For the text-containing cell, return its midpoint in [X, Y] coordinate format. 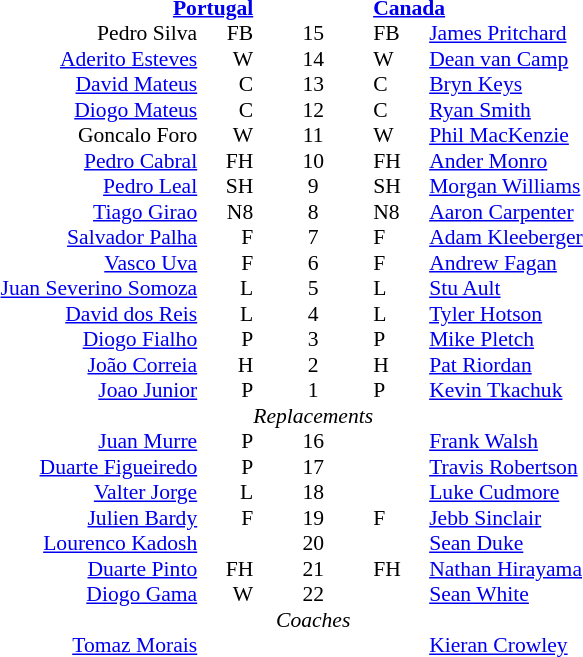
12 [313, 110]
10 [313, 161]
9 [313, 187]
16 [313, 441]
6 [313, 263]
8 [313, 212]
4 [313, 314]
1 [313, 391]
13 [313, 85]
14 [313, 59]
11 [313, 135]
3 [313, 339]
22 [313, 595]
2 [313, 365]
Coaches [313, 620]
21 [313, 569]
19 [313, 518]
17 [313, 467]
5 [313, 289]
15 [313, 33]
20 [313, 543]
Replacements [313, 416]
18 [313, 493]
7 [313, 237]
